Pinpoint the cell where the given text exists, returning its (X, Y) midpoint coordinate. 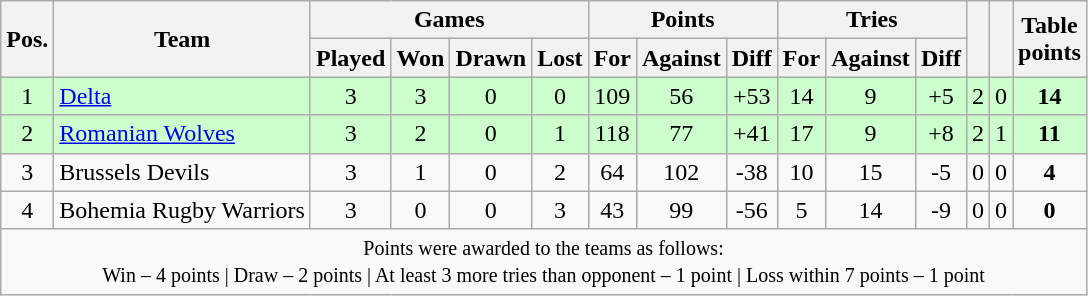
77 (681, 134)
Lost (560, 58)
+53 (752, 96)
102 (681, 172)
11 (1050, 134)
Games (449, 20)
+41 (752, 134)
-56 (752, 210)
64 (612, 172)
Tries (872, 20)
Team (182, 39)
Bohemia Rugby Warriors (182, 210)
-5 (940, 172)
56 (681, 96)
10 (801, 172)
Played (350, 58)
Romanian Wolves (182, 134)
109 (612, 96)
99 (681, 210)
Tablepoints (1050, 39)
5 (801, 210)
-38 (752, 172)
Won (420, 58)
43 (612, 210)
Brussels Devils (182, 172)
17 (801, 134)
Drawn (491, 58)
Pos. (28, 39)
+8 (940, 134)
-9 (940, 210)
15 (871, 172)
+5 (940, 96)
Delta (182, 96)
118 (612, 134)
Points (682, 20)
